Provide the (X, Y) coordinate of the cell's center where the given text is located.  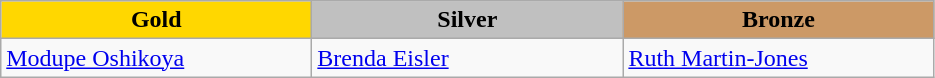
Ruth Martin-Jones (778, 58)
Gold (156, 20)
Brenda Eisler (468, 58)
Silver (468, 20)
Bronze (778, 20)
Modupe Oshikoya (156, 58)
